Provide the (x, y) coordinate of the cell's center where the given text is located.  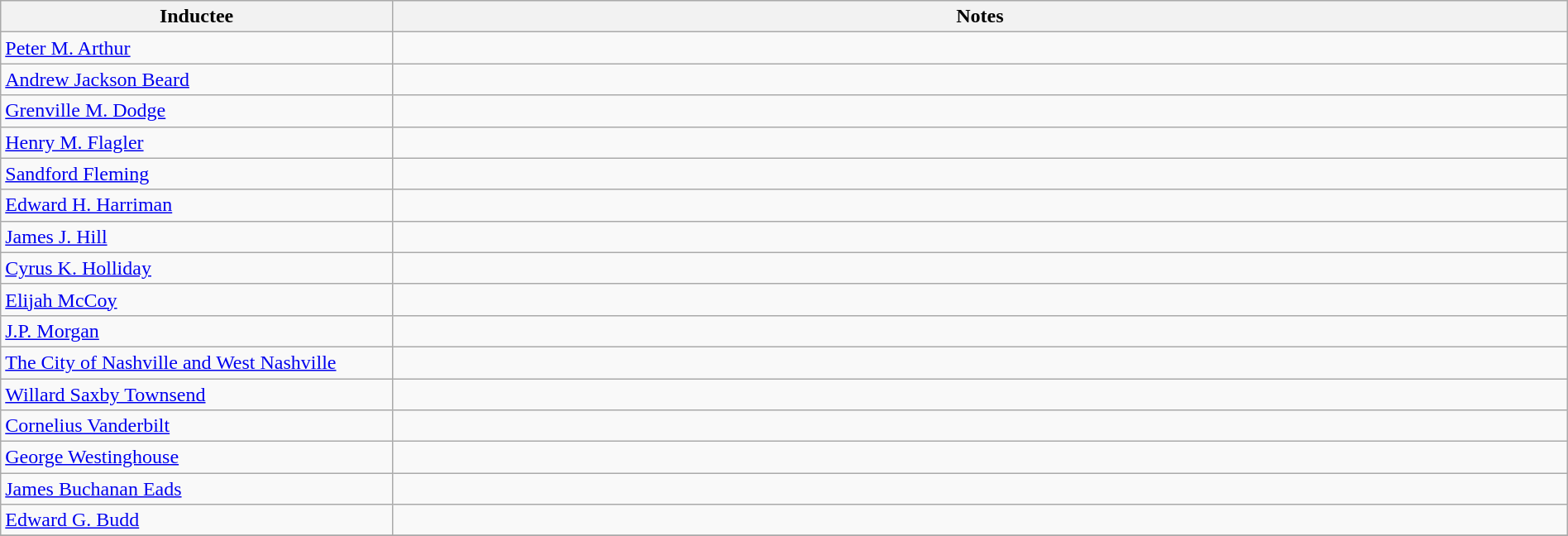
The City of Nashville and West Nashville (197, 362)
Andrew Jackson Beard (197, 79)
James Buchanan Eads (197, 489)
James J. Hill (197, 237)
Sandford Fleming (197, 174)
Edward H. Harriman (197, 205)
Willard Saxby Townsend (197, 395)
Cornelius Vanderbilt (197, 426)
J.P. Morgan (197, 331)
Cyrus K. Holliday (197, 268)
Grenville M. Dodge (197, 111)
Peter M. Arthur (197, 48)
Edward G. Budd (197, 520)
Notes (979, 17)
George Westinghouse (197, 457)
Elijah McCoy (197, 299)
Inductee (197, 17)
Henry M. Flagler (197, 142)
